Identify which cell holds the provided text, then report its [X, Y] central coordinate. 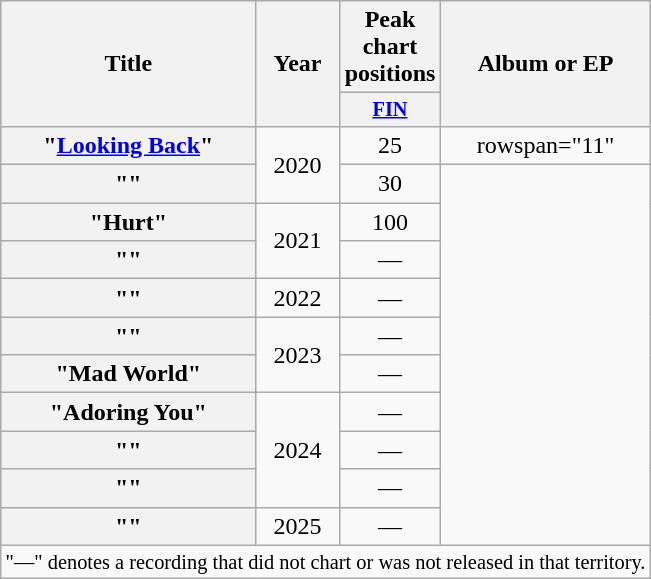
FIN [390, 110]
2021 [298, 241]
"Adoring You" [128, 412]
2022 [298, 298]
2024 [298, 450]
30 [390, 184]
2023 [298, 355]
Album or EP [546, 64]
Year [298, 64]
"Hurt" [128, 222]
rowspan="11" [546, 145]
Peak chart positions [390, 47]
2025 [298, 526]
"Looking Back" [128, 145]
"Mad World" [128, 374]
"—" denotes a recording that did not chart or was not released in that territory. [326, 562]
100 [390, 222]
2020 [298, 164]
Title [128, 64]
25 [390, 145]
